Identify which cell holds the provided text, then report its (X, Y) central coordinate. 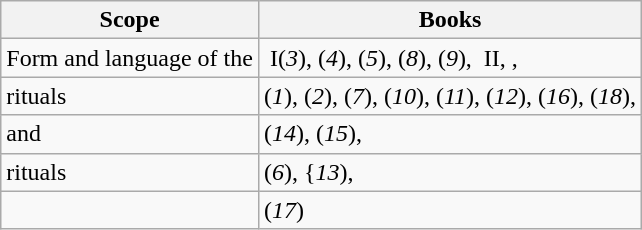
(17) (450, 210)
(14), (15), (450, 134)
I(3), (4), (5), (8), (9), II, , (450, 58)
Scope (130, 20)
(1), (2), (7), (10), (11), (12), (16), (18), (450, 96)
Books (450, 20)
and (130, 134)
(6), {13), (450, 172)
Form and language of the (130, 58)
